For the text-containing cell, return its midpoint in (x, y) coordinate format. 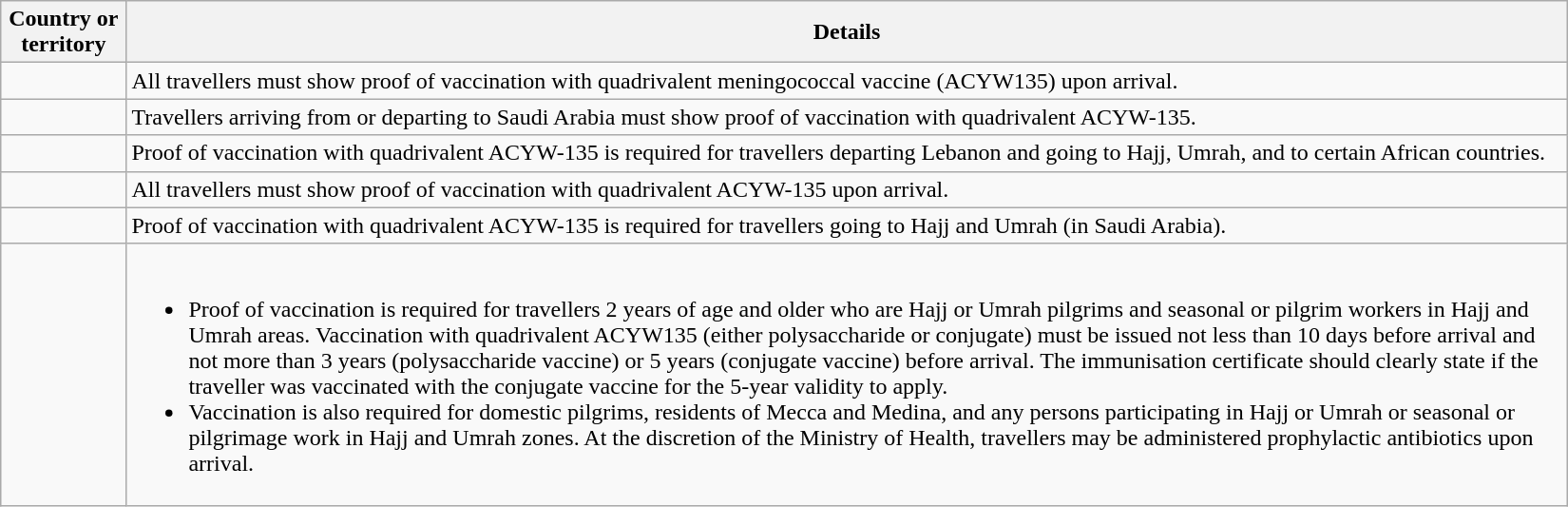
Country or territory (64, 32)
Details (847, 32)
All travellers must show proof of vaccination with quadrivalent ACYW-135 upon arrival. (847, 189)
All travellers must show proof of vaccination with quadrivalent meningococcal vaccine (ACYW135) upon arrival. (847, 81)
Travellers arriving from or departing to Saudi Arabia must show proof of vaccination with quadrivalent ACYW-135. (847, 117)
Proof of vaccination with quadrivalent ACYW-135 is required for travellers going to Hajj and Umrah (in Saudi Arabia). (847, 225)
